Identify which cell holds the provided text, then report its (X, Y) central coordinate. 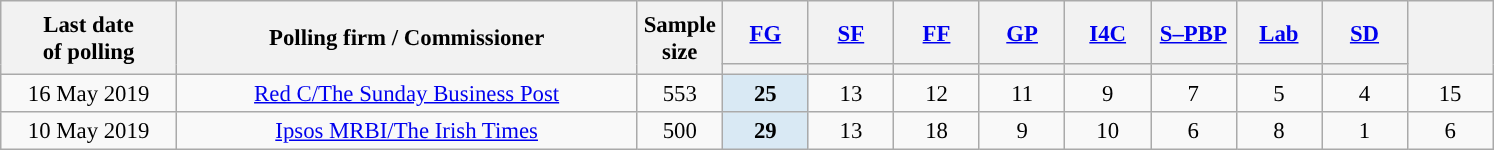
Lab (1279, 32)
10 May 2019 (89, 131)
15 (1450, 94)
SF (851, 32)
Polling firm / Commissioner (406, 38)
29 (766, 131)
10 (1108, 131)
I4C (1108, 32)
12 (937, 94)
Red C/The Sunday Business Post (406, 94)
Last dateof polling (89, 38)
11 (1022, 94)
SD (1365, 32)
8 (1279, 131)
Samplesize (680, 38)
7 (1193, 94)
S–PBP (1193, 32)
5 (1279, 94)
553 (680, 94)
25 (766, 94)
500 (680, 131)
1 (1365, 131)
Ipsos MRBI/The Irish Times (406, 131)
16 May 2019 (89, 94)
FF (937, 32)
18 (937, 131)
FG (766, 32)
GP (1022, 32)
4 (1365, 94)
